Determine the [X, Y] coordinate at the center of the cell enclosing the given text.  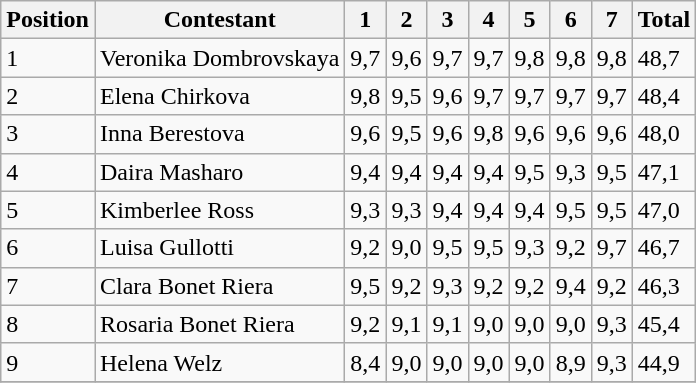
9 [48, 362]
47,0 [664, 210]
Rosaria Bonet Riera [219, 324]
Luisa Gullotti [219, 248]
Total [664, 20]
44,9 [664, 362]
48,7 [664, 58]
46,7 [664, 248]
48,4 [664, 96]
8 [48, 324]
47,1 [664, 172]
8,4 [366, 362]
46,3 [664, 286]
Inna Berestova [219, 134]
Position [48, 20]
8,9 [570, 362]
Clara Bonet Riera [219, 286]
45,4 [664, 324]
Veronika Dombrovskaya [219, 58]
Helena Welz [219, 362]
Daira Masharo [219, 172]
Elena Chirkova [219, 96]
Kimberlee Ross [219, 210]
48,0 [664, 134]
Contestant [219, 20]
